Extract the [x, y] coordinate from the center of the cell holding the provided text.  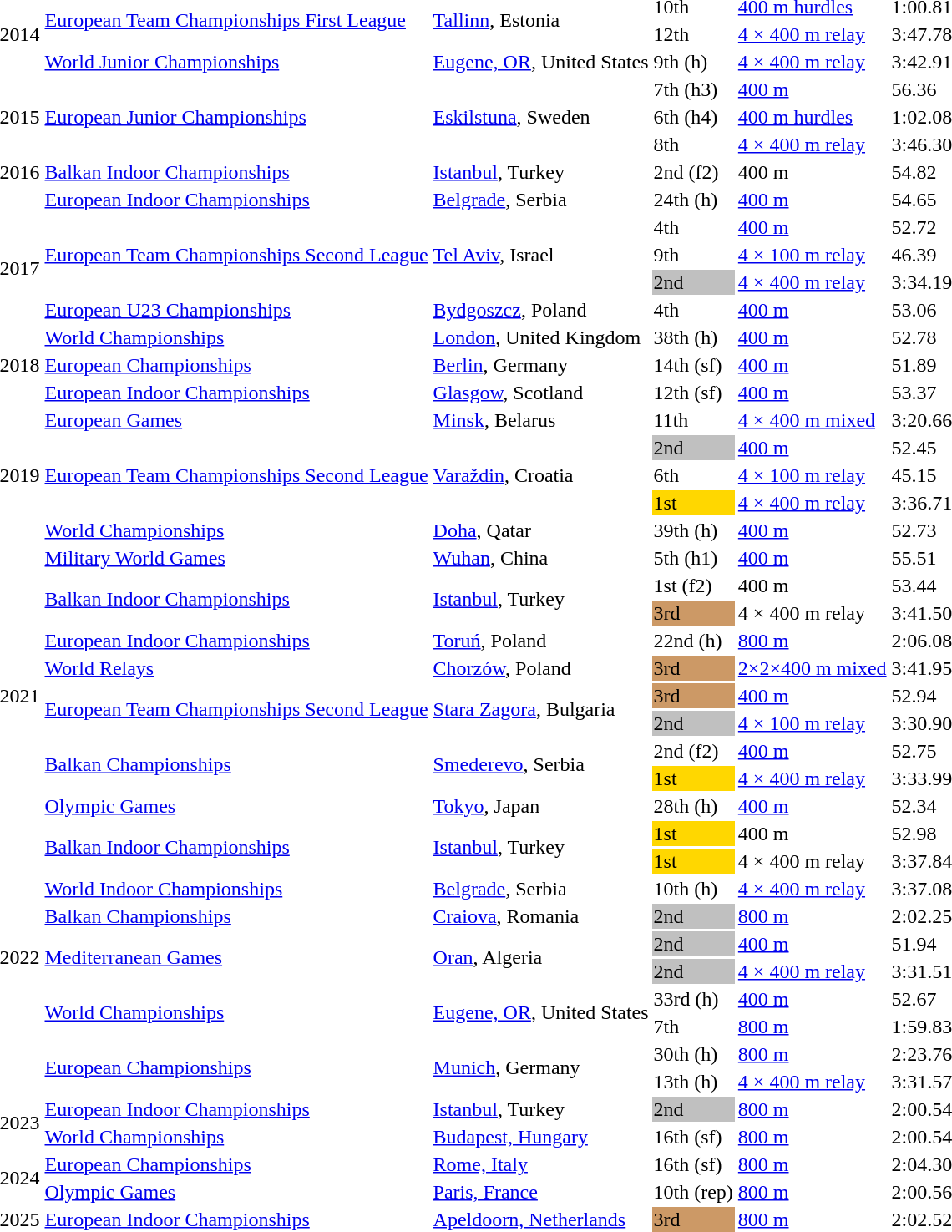
Rome, Italy [541, 1164]
European Games [236, 420]
Oran, Algeria [541, 957]
World Relays [236, 668]
Smederevo, Serbia [541, 765]
39th (h) [693, 530]
28th (h) [693, 806]
World Indoor Championships [236, 889]
Wuhan, China [541, 558]
Glasgow, Scotland [541, 393]
7th [693, 1027]
24th (h) [693, 200]
Craiova, Romania [541, 916]
10th (rep) [693, 1192]
7th (h3) [693, 89]
Varaždin, Croatia [541, 475]
Stara Zagora, Bulgaria [541, 710]
10th (h) [693, 889]
Tel Aviv, Israel [541, 255]
12th (sf) [693, 393]
13th (h) [693, 1082]
Tokyo, Japan [541, 806]
Berlin, Germany [541, 365]
9th (h) [693, 62]
11th [693, 420]
World Junior Championships [236, 62]
38th (h) [693, 337]
Munich, Germany [541, 1067]
London, United Kingdom [541, 337]
12th [693, 34]
33rd (h) [693, 999]
Eskilstuna, Sweden [541, 117]
Minsk, Belarus [541, 420]
European U23 Championships [236, 310]
Paris, France [541, 1192]
1st (f2) [693, 586]
30th (h) [693, 1054]
9th [693, 255]
European Junior Championships [236, 117]
22nd (h) [693, 641]
Apeldoorn, Netherlands [541, 1219]
400 m hurdles [812, 117]
2×2×400 m mixed [812, 668]
8th [693, 144]
Mediterranean Games [236, 957]
Toruń, Poland [541, 641]
Budapest, Hungary [541, 1137]
5th (h1) [693, 558]
Bydgoszcz, Poland [541, 310]
6th [693, 475]
Doha, Qatar [541, 530]
Military World Games [236, 558]
6th (h4) [693, 117]
Chorzów, Poland [541, 668]
14th (sf) [693, 365]
4 × 400 m mixed [812, 420]
